Scan for the cell matching the given text and deliver its (x, y) coordinate at center. 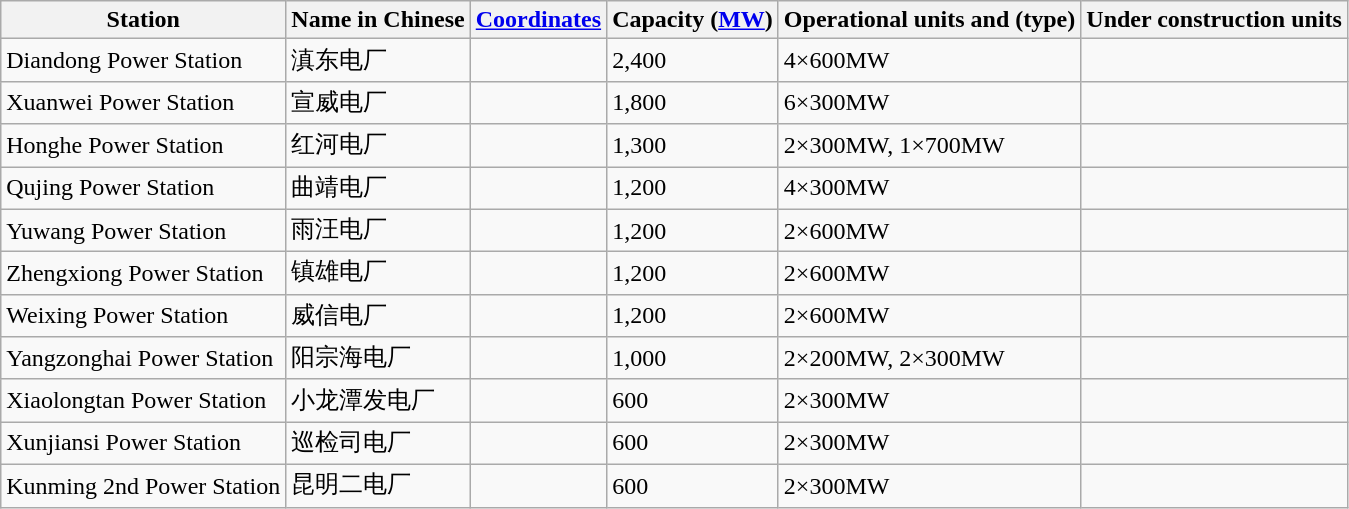
镇雄电厂 (378, 274)
2,400 (693, 60)
Coordinates (538, 20)
Name in Chinese (378, 20)
1,300 (693, 146)
Zhengxiong Power Station (144, 274)
2×300MW, 1×700MW (929, 146)
Under construction units (1214, 20)
威信电厂 (378, 316)
雨汪电厂 (378, 230)
红河电厂 (378, 146)
Xuanwei Power Station (144, 102)
1,800 (693, 102)
Operational units and (type) (929, 20)
Qujing Power Station (144, 188)
Station (144, 20)
巡检司电厂 (378, 444)
滇东电厂 (378, 60)
Yuwang Power Station (144, 230)
Yangzonghai Power Station (144, 358)
Honghe Power Station (144, 146)
2×200MW, 2×300MW (929, 358)
Xiaolongtan Power Station (144, 400)
6×300MW (929, 102)
Diandong Power Station (144, 60)
小龙潭发电厂 (378, 400)
阳宗海电厂 (378, 358)
Capacity (MW) (693, 20)
4×300MW (929, 188)
Xunjiansi Power Station (144, 444)
Weixing Power Station (144, 316)
昆明二电厂 (378, 486)
4×600MW (929, 60)
曲靖电厂 (378, 188)
Kunming 2nd Power Station (144, 486)
宣威电厂 (378, 102)
1,000 (693, 358)
